Capture the cell that displays the provided text and extract its (x, y) central coordinate. 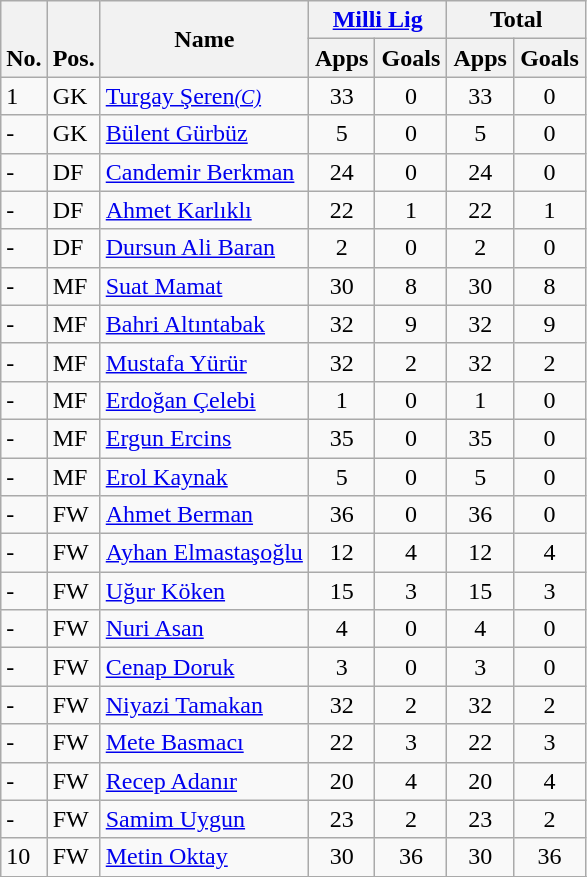
Uğur Köken (204, 591)
Pos. (74, 39)
Ahmet Berman (204, 515)
Samim Uygun (204, 819)
Name (204, 39)
Bahri Altıntabak (204, 324)
Nuri Asan (204, 629)
Ergun Ercins (204, 438)
Suat Mamat (204, 286)
No. (24, 39)
10 (24, 857)
Recep Adanır (204, 781)
Erdoğan Çelebi (204, 400)
Total (516, 20)
Ayhan Elmastaşoğlu (204, 553)
Mustafa Yürür (204, 362)
Niyazi Tamakan (204, 705)
Bülent Gürbüz (204, 134)
Turgay Şeren(C) (204, 96)
Dursun Ali Baran (204, 248)
Candemir Berkman (204, 172)
Mete Basmacı (204, 743)
Metin Oktay (204, 857)
Cenap Doruk (204, 667)
Ahmet Karlıklı (204, 210)
Erol Kaynak (204, 477)
Milli Lig (378, 20)
